Output the (x, y) coordinate of the center of the cell containing the given text.  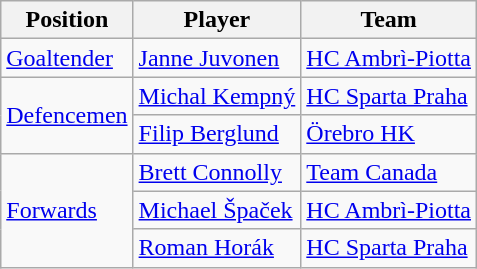
Team Canada (389, 172)
Goaltender (67, 58)
Forwards (67, 210)
Filip Berglund (217, 134)
Örebro HK (389, 134)
Roman Horák (217, 248)
Janne Juvonen (217, 58)
Defencemen (67, 115)
Player (217, 20)
Team (389, 20)
Position (67, 20)
Brett Connolly (217, 172)
Michal Kempný (217, 96)
Michael Špaček (217, 210)
